Provide the [x, y] coordinate of the cell's center where the given text is located.  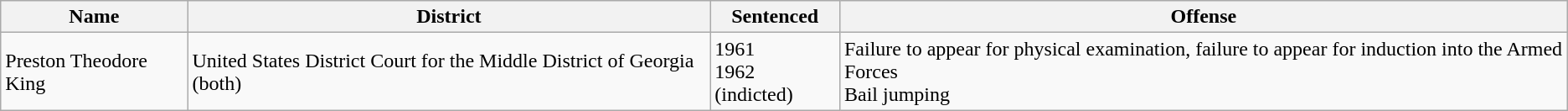
Sentenced [776, 17]
Failure to appear for physical examination, failure to appear for induction into the Armed Forces Bail jumping [1203, 71]
District [449, 17]
1961 1962 (indicted) [776, 71]
Offense [1203, 17]
Preston Theodore King [94, 71]
United States District Court for the Middle District of Georgia (both) [449, 71]
Name [94, 17]
